Search for the cell housing the specified text and yield its (x, y) center coordinate. 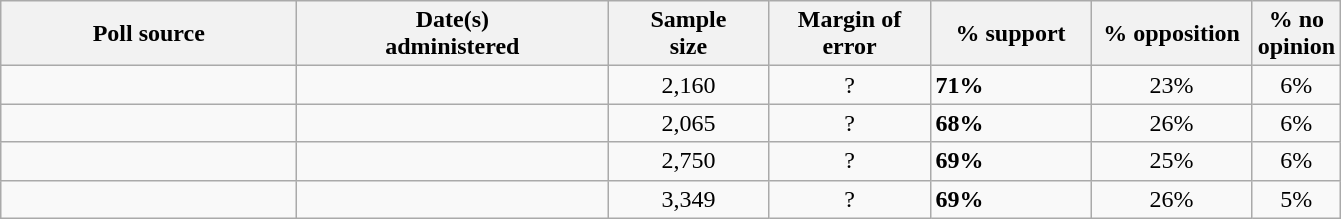
25% (1172, 161)
% no opinion (1296, 34)
23% (1172, 85)
2,160 (688, 85)
3,349 (688, 199)
5% (1296, 199)
Samplesize (688, 34)
2,750 (688, 161)
68% (1010, 123)
Margin oferror (850, 34)
% opposition (1172, 34)
Poll source (149, 34)
Date(s)administered (452, 34)
% support (1010, 34)
2,065 (688, 123)
71% (1010, 85)
